Search for the cell housing the specified text and yield its (x, y) center coordinate. 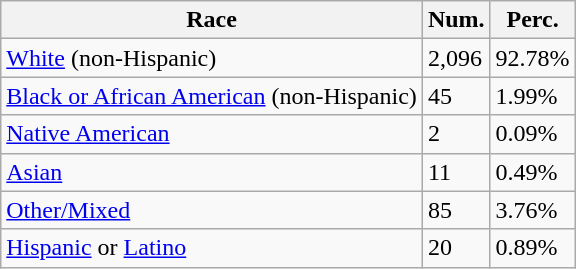
2 (456, 134)
Hispanic or Latino (212, 248)
Num. (456, 20)
0.89% (532, 248)
White (non-Hispanic) (212, 58)
Other/Mixed (212, 210)
Native American (212, 134)
Race (212, 20)
11 (456, 172)
92.78% (532, 58)
45 (456, 96)
Black or African American (non-Hispanic) (212, 96)
0.09% (532, 134)
0.49% (532, 172)
1.99% (532, 96)
20 (456, 248)
3.76% (532, 210)
2,096 (456, 58)
85 (456, 210)
Asian (212, 172)
Perc. (532, 20)
